Provide the (X, Y) coordinate of the cell's center where the given text is located.  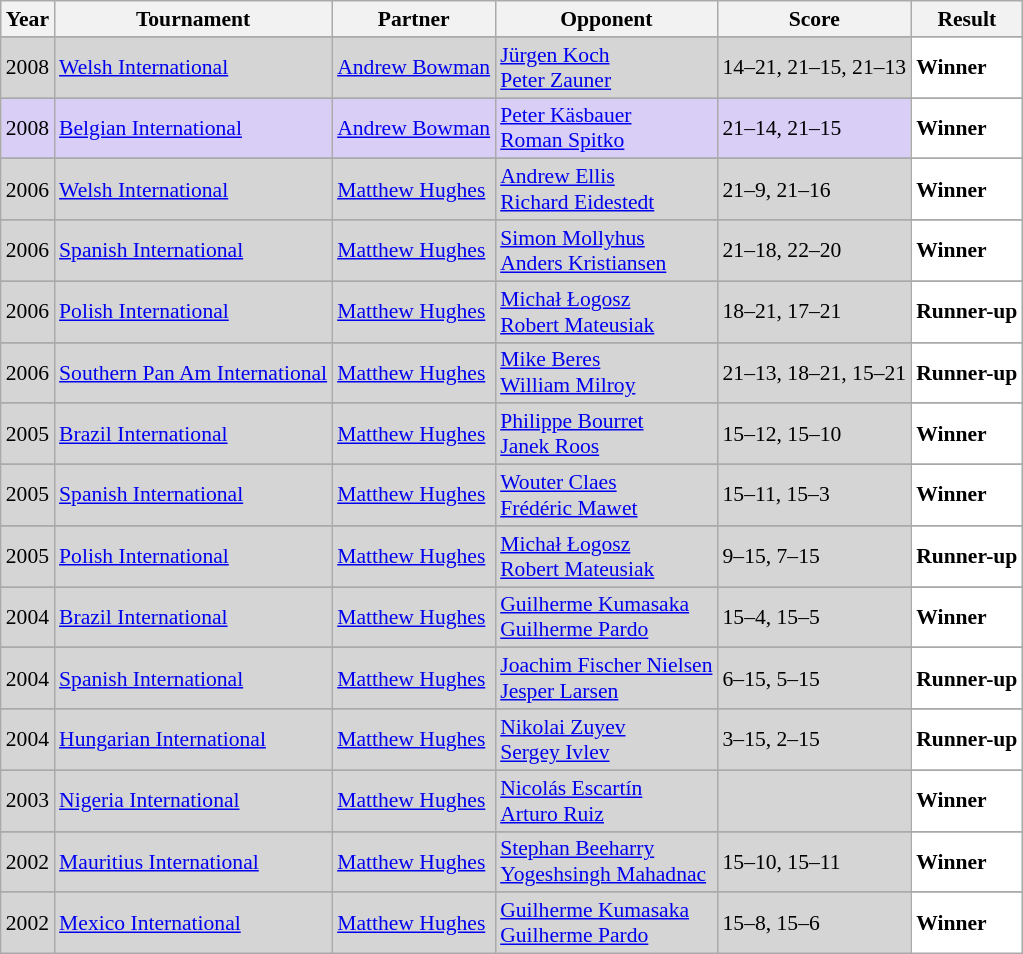
Simon Mollyhus Anders Kristiansen (606, 250)
15–11, 15–3 (815, 496)
2003 (28, 800)
Stephan Beeharry Yogeshsingh Mahadnac (606, 862)
Belgian International (193, 128)
Joachim Fischer Nielsen Jesper Larsen (606, 678)
Result (966, 19)
15–8, 15–6 (815, 924)
15–10, 15–11 (815, 862)
21–14, 21–15 (815, 128)
Opponent (606, 19)
Nicolás Escartín Arturo Ruiz (606, 800)
Philippe Bourret Janek Roos (606, 434)
14–21, 21–15, 21–13 (815, 68)
Year (28, 19)
Jürgen Koch Peter Zauner (606, 68)
21–13, 18–21, 15–21 (815, 372)
Peter Käsbauer Roman Spitko (606, 128)
3–15, 2–15 (815, 740)
Mauritius International (193, 862)
21–18, 22–20 (815, 250)
Mike Beres William Milroy (606, 372)
9–15, 7–15 (815, 556)
Nikolai Zuyev Sergey Ivlev (606, 740)
Hungarian International (193, 740)
Nigeria International (193, 800)
6–15, 5–15 (815, 678)
Wouter Claes Frédéric Mawet (606, 496)
Mexico International (193, 924)
Andrew Ellis Richard Eidestedt (606, 190)
Southern Pan Am International (193, 372)
Score (815, 19)
15–4, 15–5 (815, 618)
15–12, 15–10 (815, 434)
Partner (414, 19)
18–21, 17–21 (815, 312)
Tournament (193, 19)
21–9, 21–16 (815, 190)
